Scan for the cell matching the given text and deliver its (X, Y) coordinate at center. 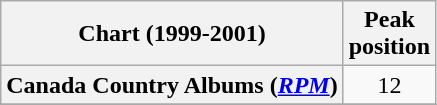
Canada Country Albums (RPM) (172, 85)
12 (389, 85)
Peakposition (389, 34)
Chart (1999-2001) (172, 34)
